Return the [X, Y] coordinate for the center point of the cell that contains the specified text.  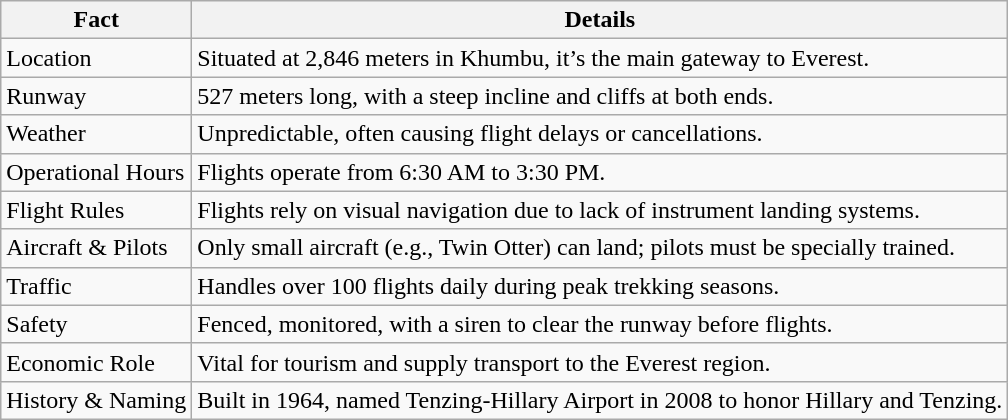
Vital for tourism and supply transport to the Everest region. [600, 362]
Location [96, 58]
Flights rely on visual navigation due to lack of instrument landing systems. [600, 210]
527 meters long, with a steep incline and cliffs at both ends. [600, 96]
Weather [96, 134]
Safety [96, 324]
Flights operate from 6:30 AM to 3:30 PM. [600, 172]
Traffic [96, 286]
Built in 1964, named Tenzing-Hillary Airport in 2008 to honor Hillary and Tenzing. [600, 400]
Fact [96, 20]
Details [600, 20]
Flight Rules [96, 210]
Economic Role [96, 362]
Fenced, monitored, with a siren to clear the runway before flights. [600, 324]
Only small aircraft (e.g., Twin Otter) can land; pilots must be specially trained. [600, 248]
History & Naming [96, 400]
Runway [96, 96]
Handles over 100 flights daily during peak trekking seasons. [600, 286]
Unpredictable, often causing flight delays or cancellations. [600, 134]
Aircraft & Pilots [96, 248]
Operational Hours [96, 172]
Situated at 2,846 meters in Khumbu, it’s the main gateway to Everest. [600, 58]
